Find where the given text appears and provide that cell's center as [X, Y] coordinate. 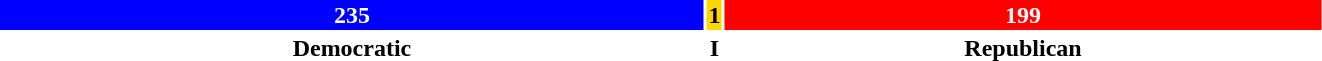
1 [714, 15]
235 [352, 15]
199 [1023, 15]
